Pinpoint the cell where the given text exists, returning its (x, y) midpoint coordinate. 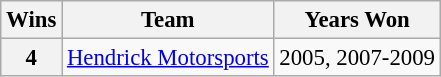
2005, 2007-2009 (357, 58)
4 (32, 58)
Wins (32, 20)
Hendrick Motorsports (168, 58)
Team (168, 20)
Years Won (357, 20)
